For the text-containing cell, return its midpoint in (x, y) coordinate format. 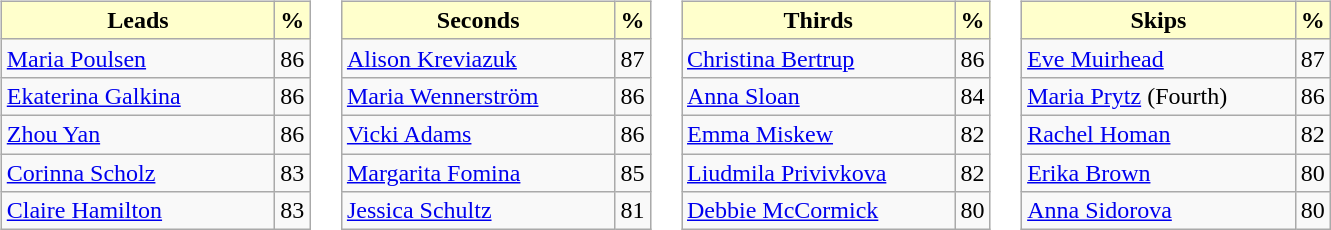
Thirds (819, 20)
Skips (1159, 20)
84 (972, 96)
Erika Brown (1159, 173)
Liudmila Privivkova (819, 173)
Claire Hamilton (138, 211)
Zhou Yan (138, 134)
Debbie McCormick (819, 211)
81 (632, 211)
Maria Poulsen (138, 58)
Corinna Scholz (138, 173)
Maria Prytz (Fourth) (1159, 96)
Rachel Homan (1159, 134)
Eve Muirhead (1159, 58)
Ekaterina Galkina (138, 96)
Seconds (478, 20)
Margarita Fomina (478, 173)
Anna Sidorova (1159, 211)
Alison Kreviazuk (478, 58)
Maria Wennerström (478, 96)
Leads (138, 20)
Christina Bertrup (819, 58)
85 (632, 173)
Emma Miskew (819, 134)
Vicki Adams (478, 134)
Anna Sloan (819, 96)
Jessica Schultz (478, 211)
